Capture the cell that displays the provided text and extract its [X, Y] central coordinate. 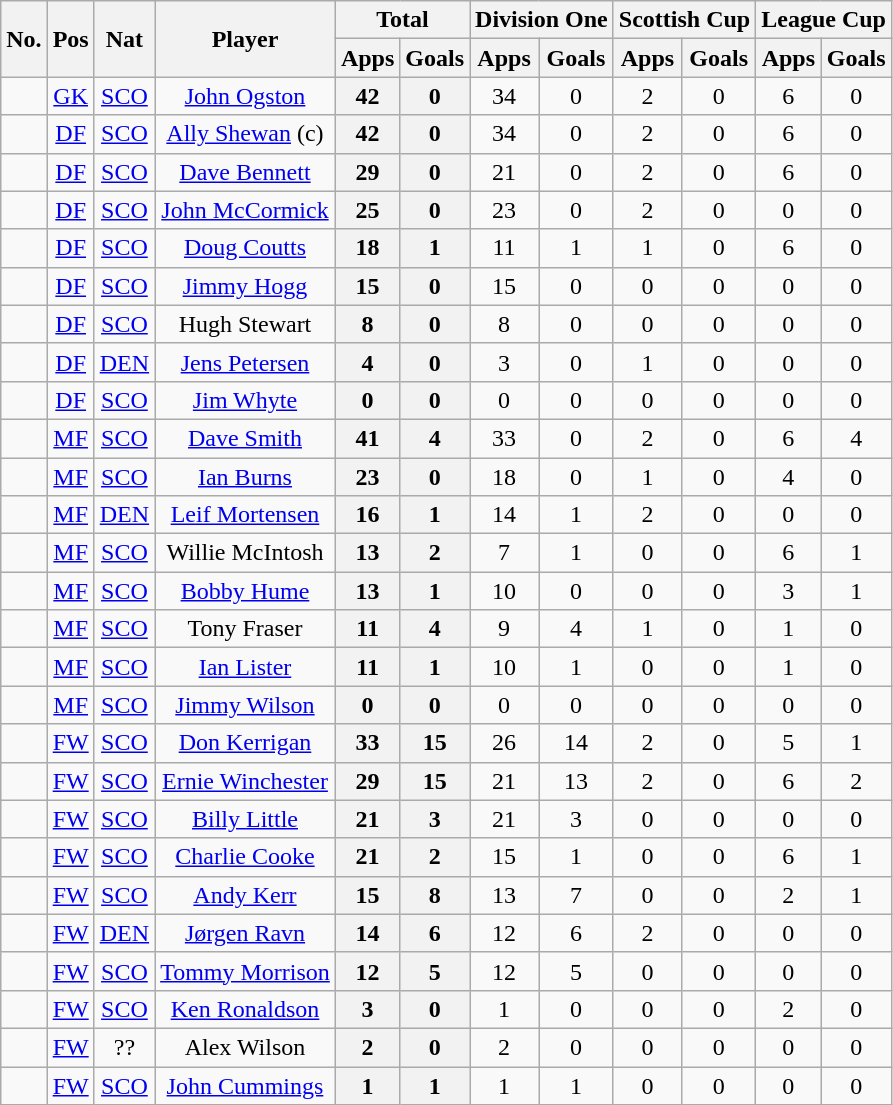
Ally Shewan (c) [246, 134]
League Cup [824, 20]
Nat [124, 39]
26 [504, 743]
Jørgen Ravn [246, 933]
Ian Burns [246, 477]
Pos [70, 39]
John Cummings [246, 1085]
Willie McIntosh [246, 553]
John McCormick [246, 210]
GK [70, 96]
9 [504, 629]
Ernie Winchester [246, 781]
Jens Petersen [246, 362]
41 [367, 438]
Division One [542, 20]
Dave Smith [246, 438]
Ian Lister [246, 667]
No. [24, 39]
Don Kerrigan [246, 743]
Tony Fraser [246, 629]
Dave Bennett [246, 172]
Scottish Cup [684, 20]
25 [367, 210]
Bobby Hume [246, 591]
Charlie Cooke [246, 857]
Hugh Stewart [246, 324]
Alex Wilson [246, 1047]
Leif Mortensen [246, 515]
John Ogston [246, 96]
Player [246, 39]
Tommy Morrison [246, 971]
Andy Kerr [246, 895]
Billy Little [246, 819]
Ken Ronaldson [246, 1009]
Jimmy Wilson [246, 705]
Jim Whyte [246, 400]
16 [367, 515]
Doug Coutts [246, 248]
Jimmy Hogg [246, 286]
?? [124, 1047]
Total [402, 20]
